Identify which cell holds the provided text, then report its [x, y] central coordinate. 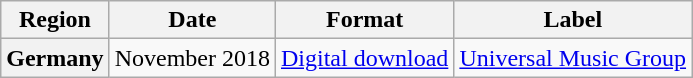
Label [573, 20]
Date [192, 20]
Germany [55, 58]
Format [364, 20]
November 2018 [192, 58]
Universal Music Group [573, 58]
Region [55, 20]
Digital download [364, 58]
